Determine the [X, Y] coordinate at the center of the cell enclosing the given text.  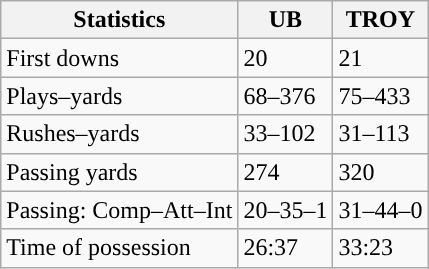
Statistics [120, 20]
31–44–0 [380, 210]
Rushes–yards [120, 134]
20–35–1 [286, 210]
TROY [380, 20]
20 [286, 58]
33:23 [380, 248]
21 [380, 58]
26:37 [286, 248]
68–376 [286, 96]
Passing: Comp–Att–Int [120, 210]
33–102 [286, 134]
Plays–yards [120, 96]
31–113 [380, 134]
UB [286, 20]
75–433 [380, 96]
First downs [120, 58]
320 [380, 172]
Time of possession [120, 248]
274 [286, 172]
Passing yards [120, 172]
